Determine the [x, y] coordinate at the center of the cell enclosing the given text.  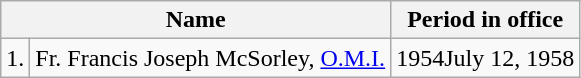
Period in office [486, 20]
1. [16, 58]
Fr. Francis Joseph McSorley, O.M.I. [210, 58]
Name [196, 20]
1954July 12, 1958 [486, 58]
